Output the (X, Y) coordinate of the center of the cell containing the given text.  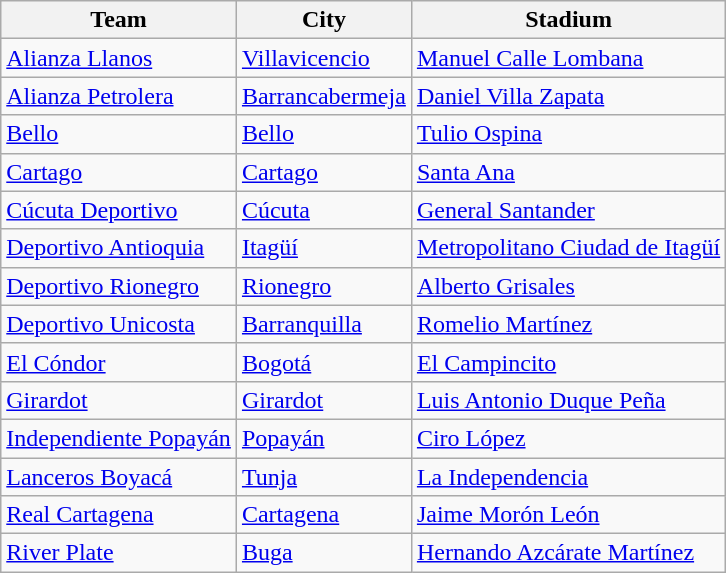
Alianza Petrolera (119, 96)
La Independencia (568, 477)
El Campincito (568, 362)
Villavicencio (324, 58)
General Santander (568, 210)
Tunja (324, 477)
Alianza Llanos (119, 58)
Alberto Grisales (568, 286)
Popayán (324, 438)
Independiente Popayán (119, 438)
Bogotá (324, 362)
Barranquilla (324, 324)
Luis Antonio Duque Peña (568, 400)
River Plate (119, 553)
Manuel Calle Lombana (568, 58)
Lanceros Boyacá (119, 477)
Cúcuta (324, 210)
Itagüí (324, 248)
Cúcuta Deportivo (119, 210)
Deportivo Unicosta (119, 324)
Stadium (568, 20)
Jaime Morón León (568, 515)
Deportivo Rionegro (119, 286)
Buga (324, 553)
Santa Ana (568, 172)
Ciro López (568, 438)
Cartagena (324, 515)
Daniel Villa Zapata (568, 96)
Romelio Martínez (568, 324)
El Cóndor (119, 362)
Team (119, 20)
Metropolitano Ciudad de Itagüí (568, 248)
Rionegro (324, 286)
Hernando Azcárate Martínez (568, 553)
Barrancabermeja (324, 96)
City (324, 20)
Real Cartagena (119, 515)
Tulio Ospina (568, 134)
Deportivo Antioquia (119, 248)
